Detect which cell encompasses the target text, then output its (x, y) center coordinate. 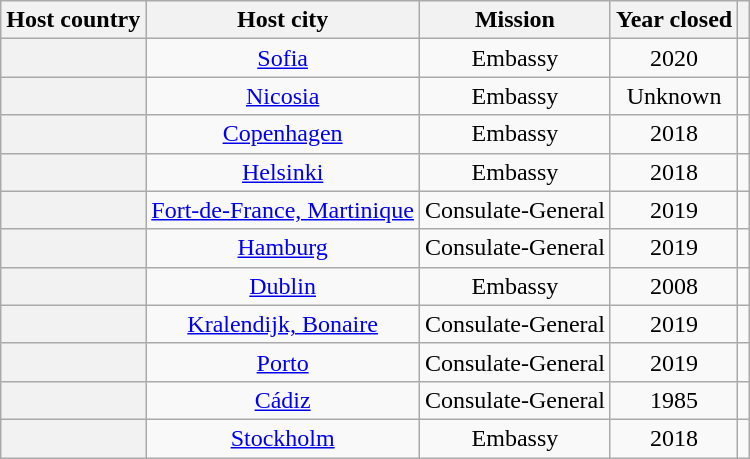
Cádiz (283, 400)
Host city (283, 20)
2008 (674, 286)
Porto (283, 362)
Dublin (283, 286)
2020 (674, 58)
Year closed (674, 20)
Kralendijk, Bonaire (283, 324)
Copenhagen (283, 134)
Stockholm (283, 438)
1985 (674, 400)
Hamburg (283, 248)
Mission (514, 20)
Unknown (674, 96)
Fort-de-France, Martinique (283, 210)
Sofia (283, 58)
Helsinki (283, 172)
Host country (74, 20)
Nicosia (283, 96)
